Capture the cell that displays the provided text and extract its [X, Y] central coordinate. 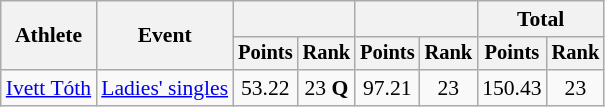
Event [164, 36]
150.43 [512, 88]
Athlete [48, 36]
Ladies' singles [164, 88]
53.22 [265, 88]
23 Q [327, 88]
Total [540, 19]
Ivett Tóth [48, 88]
97.21 [387, 88]
